From the cell containing the given text, extract its center point as [X, Y] coordinate. 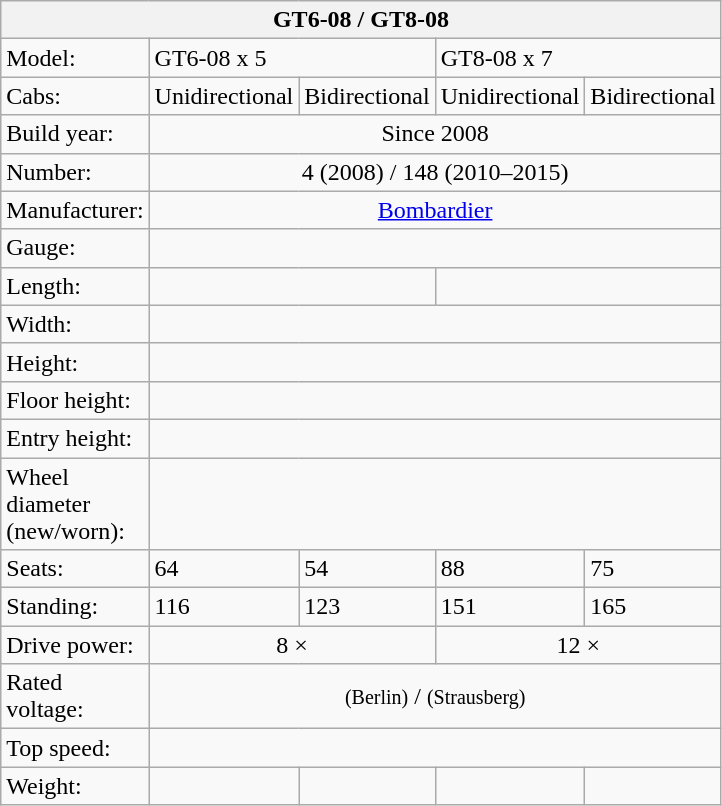
Manufacturer: [75, 210]
Height: [75, 362]
88 [510, 569]
64 [224, 569]
Seats: [75, 569]
Number: [75, 172]
Model: [75, 58]
Rated voltage: [75, 696]
8 × [292, 645]
123 [367, 607]
151 [510, 607]
75 [653, 569]
(Berlin) / (Strausberg) [435, 696]
Length: [75, 286]
54 [367, 569]
Drive power: [75, 645]
116 [224, 607]
GT6-08 / GT8-08 [361, 20]
Bombardier [435, 210]
4 (2008) / 148 (2010–2015) [435, 172]
Gauge: [75, 248]
GT8-08 x 7 [578, 58]
Entry height: [75, 438]
Top speed: [75, 748]
165 [653, 607]
Weight: [75, 786]
12 × [578, 645]
Floor height: [75, 400]
Standing: [75, 607]
Cabs: [75, 96]
Wheel diameter (new/worn): [75, 504]
GT6-08 x 5 [292, 58]
Width: [75, 324]
Build year: [75, 134]
Since 2008 [435, 134]
